Determine the [X, Y] coordinate at the center of the cell enclosing the given text.  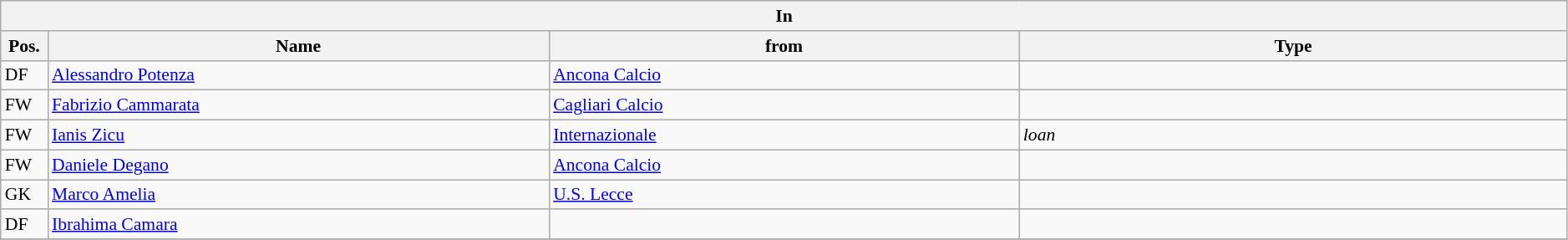
Pos. [24, 46]
from [784, 46]
Ibrahima Camara [298, 225]
In [784, 16]
Fabrizio Cammarata [298, 105]
U.S. Lecce [784, 195]
Type [1293, 46]
Name [298, 46]
loan [1293, 135]
Marco Amelia [298, 195]
Daniele Degano [298, 165]
Internazionale [784, 135]
GK [24, 195]
Ianis Zicu [298, 135]
Cagliari Calcio [784, 105]
Alessandro Potenza [298, 75]
